Return [x, y] of the center of cell containing provided text 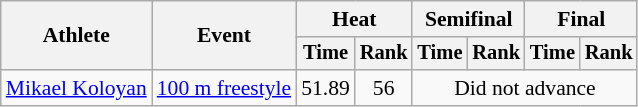
Event [224, 36]
Mikael Koloyan [76, 88]
Semifinal [468, 19]
Heat [354, 19]
51.89 [326, 88]
Final [581, 19]
Athlete [76, 36]
56 [384, 88]
Did not advance [524, 88]
100 m freestyle [224, 88]
